For the text-containing cell, return its midpoint in (x, y) coordinate format. 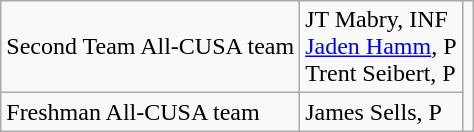
JT Mabry, INFJaden Hamm, PTrent Seibert, P (381, 47)
Freshman All-CUSA team (150, 112)
James Sells, P (381, 112)
Second Team All-CUSA team (150, 47)
